Extract the (X, Y) coordinate from the center of the cell holding the provided text.  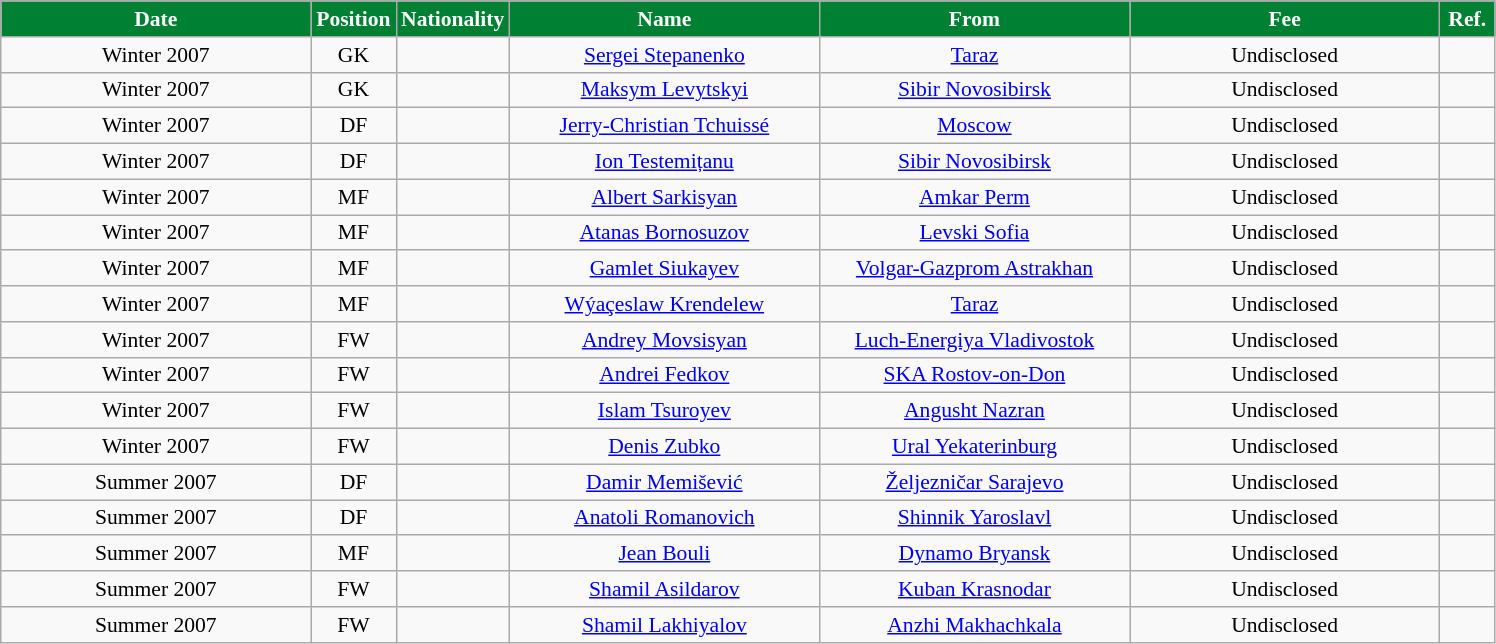
Jerry-Christian Tchuissé (664, 126)
Anzhi Makhachkala (974, 625)
Shamil Lakhiyalov (664, 625)
Shinnik Yaroslavl (974, 518)
Angusht Nazran (974, 411)
Jean Bouli (664, 554)
Andrey Movsisyan (664, 340)
Ural Yekaterinburg (974, 447)
Sergei Stepanenko (664, 55)
Maksym Levytskyi (664, 90)
Ref. (1468, 19)
SKA Rostov-on-Don (974, 375)
Fee (1285, 19)
Atanas Bornosuzov (664, 233)
Kuban Krasnodar (974, 589)
Position (354, 19)
Albert Sarkisyan (664, 197)
Nationality (452, 19)
Islam Tsuroyev (664, 411)
Moscow (974, 126)
Dynamo Bryansk (974, 554)
Andrei Fedkov (664, 375)
Amkar Perm (974, 197)
Denis Zubko (664, 447)
Volgar-Gazprom Astrakhan (974, 269)
Wýaçeslaw Krendelew (664, 304)
Damir Memišević (664, 482)
Željezničar Sarajevo (974, 482)
Gamlet Siukayev (664, 269)
Shamil Asildarov (664, 589)
Levski Sofia (974, 233)
Anatoli Romanovich (664, 518)
Name (664, 19)
Ion Testemițanu (664, 162)
From (974, 19)
Luch-Energiya Vladivostok (974, 340)
Date (156, 19)
